Pinpoint the cell where the given text exists, returning its (x, y) midpoint coordinate. 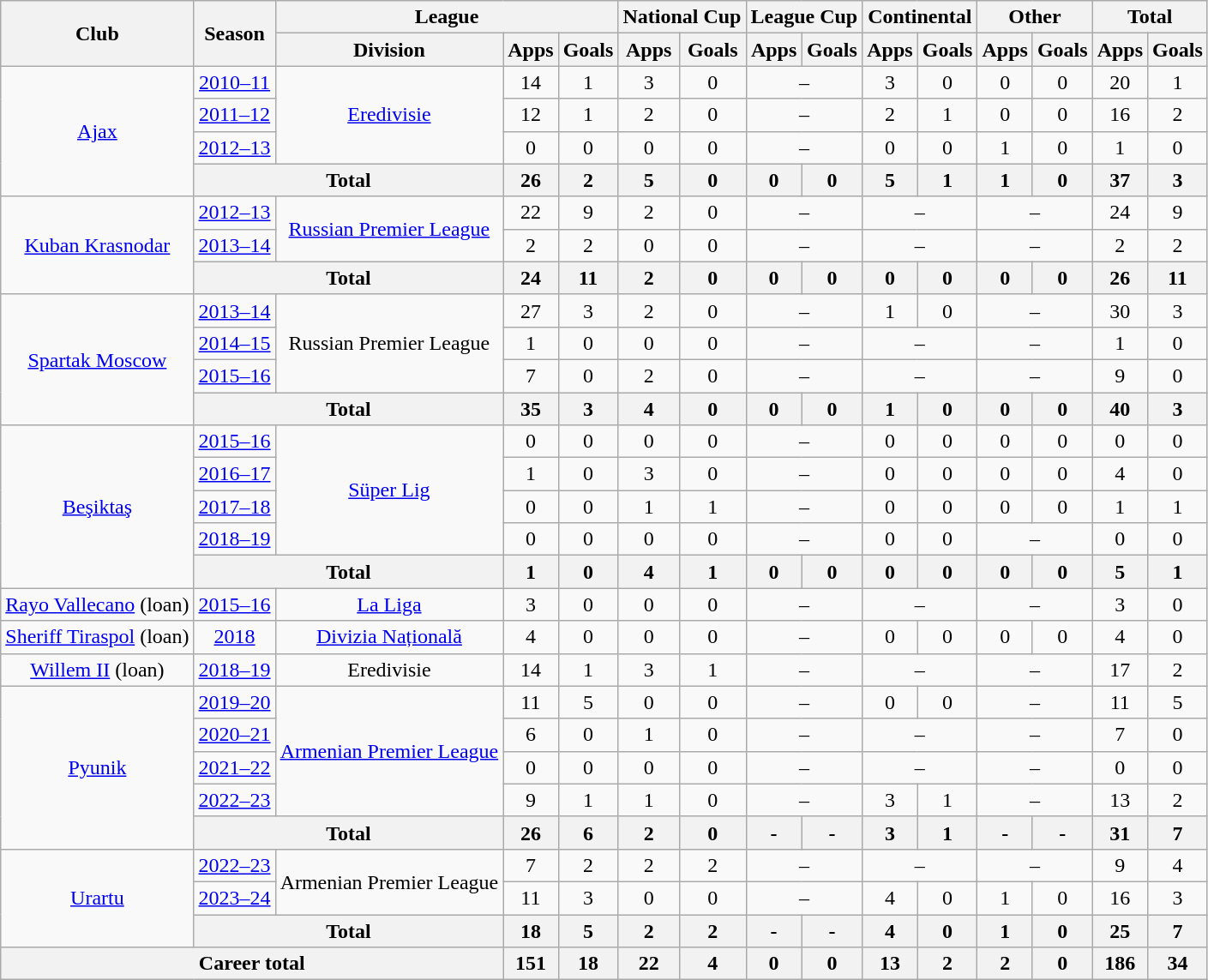
Ajax (98, 131)
31 (1120, 833)
35 (531, 409)
2017–18 (235, 507)
Club (98, 33)
2021–22 (235, 767)
2020–21 (235, 735)
2011–12 (235, 115)
Willem II (loan) (98, 670)
Süper Lig (389, 490)
34 (1178, 964)
2014–15 (235, 343)
Season (235, 33)
Pyunik (98, 767)
2023–24 (235, 898)
20 (1120, 82)
Sheriff Tiraspol (loan) (98, 637)
La Liga (389, 604)
40 (1120, 409)
Rayo Vallecano (loan) (98, 604)
186 (1120, 964)
12 (531, 115)
27 (531, 310)
Urartu (98, 898)
Continental (920, 17)
2018 (235, 637)
National Cup (682, 17)
30 (1120, 310)
2016–17 (235, 474)
Division (389, 50)
2019–20 (235, 702)
25 (1120, 930)
37 (1120, 180)
Beşiktaş (98, 507)
Spartak Moscow (98, 359)
2010–11 (235, 82)
Other (1035, 17)
League Cup (804, 17)
Kuban Krasnodar (98, 245)
Career total (252, 964)
17 (1120, 670)
Divizia Națională (389, 637)
151 (531, 964)
League (447, 17)
